Detect which cell encompasses the target text, then output its (X, Y) center coordinate. 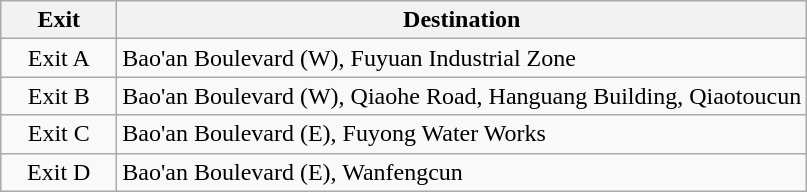
Bao'an Boulevard (W), Fuyuan Industrial Zone (462, 58)
Destination (462, 20)
Exit C (59, 134)
Bao'an Boulevard (W), Qiaohe Road, Hanguang Building, Qiaotoucun (462, 96)
Bao'an Boulevard (E), Wanfengcun (462, 172)
Exit D (59, 172)
Exit A (59, 58)
Bao'an Boulevard (E), Fuyong Water Works (462, 134)
Exit (59, 20)
Exit B (59, 96)
